Extract the [x, y] coordinate from the center of the cell holding the provided text.  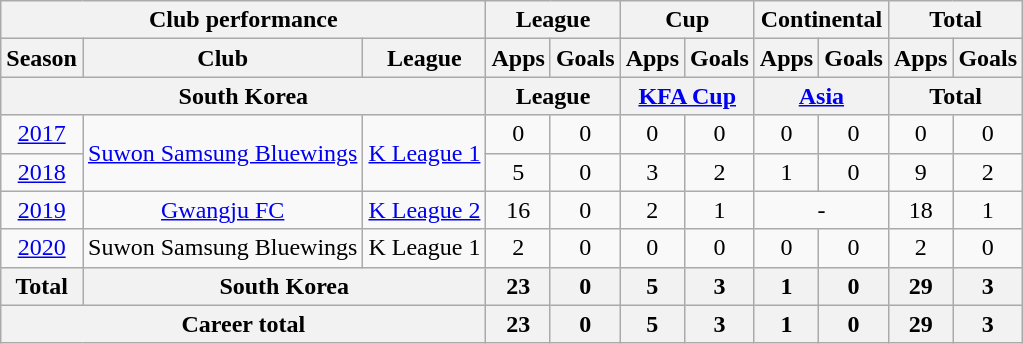
2017 [42, 134]
16 [518, 210]
Career total [244, 324]
Asia [821, 96]
2018 [42, 172]
18 [920, 210]
KFA Cup [687, 96]
Gwangju FC [222, 210]
2019 [42, 210]
9 [920, 172]
2020 [42, 248]
- [821, 210]
Club [222, 58]
Season [42, 58]
Club performance [244, 20]
Continental [821, 20]
Cup [687, 20]
K League 2 [424, 210]
